Provide the (X, Y) coordinate of the cell's center where the given text is located.  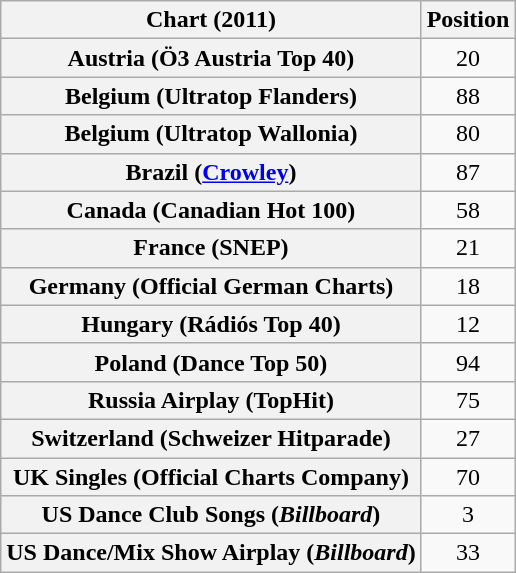
94 (468, 362)
Canada (Canadian Hot 100) (211, 210)
80 (468, 134)
70 (468, 477)
US Dance Club Songs (Billboard) (211, 515)
21 (468, 248)
UK Singles (Official Charts Company) (211, 477)
27 (468, 438)
Russia Airplay (TopHit) (211, 400)
France (SNEP) (211, 248)
Brazil (Crowley) (211, 172)
Belgium (Ultratop Flanders) (211, 96)
Position (468, 20)
18 (468, 286)
88 (468, 96)
Germany (Official German Charts) (211, 286)
Belgium (Ultratop Wallonia) (211, 134)
33 (468, 553)
87 (468, 172)
3 (468, 515)
12 (468, 324)
Chart (2011) (211, 20)
Hungary (Rádiós Top 40) (211, 324)
US Dance/Mix Show Airplay (Billboard) (211, 553)
Poland (Dance Top 50) (211, 362)
Switzerland (Schweizer Hitparade) (211, 438)
58 (468, 210)
75 (468, 400)
20 (468, 58)
Austria (Ö3 Austria Top 40) (211, 58)
